Identify which cell holds the provided text, then report its (x, y) central coordinate. 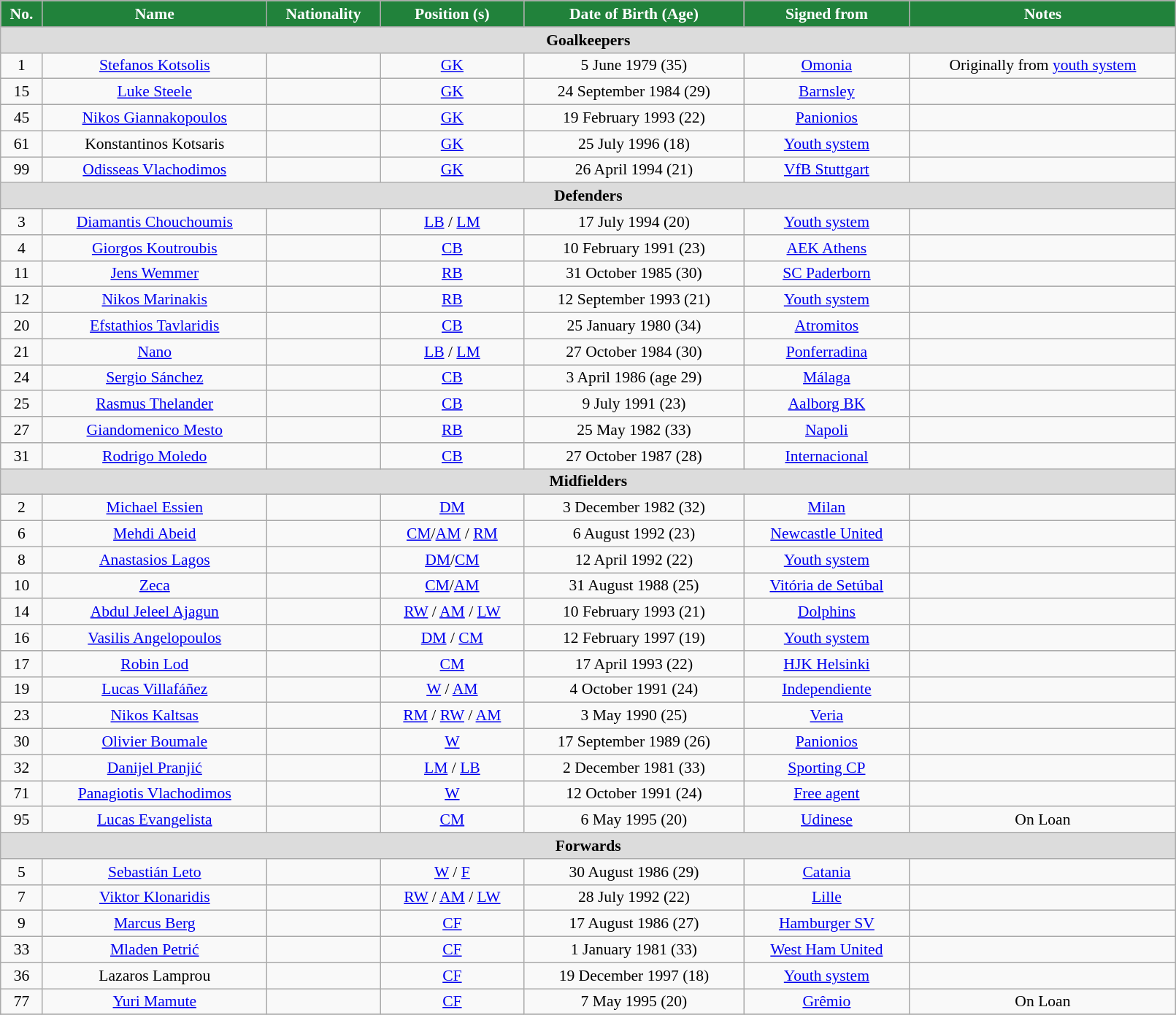
27 October 1984 (30) (634, 352)
Sergio Sánchez (155, 378)
Olivier Boumale (155, 742)
Panagiotis Vlachodimos (155, 794)
3 May 1990 (25) (634, 716)
24 (22, 378)
Michael Essien (155, 508)
3 (22, 222)
45 (22, 118)
Udinese (826, 820)
Ponferradina (826, 352)
Forwards (588, 846)
Grêmio (826, 1002)
Sebastián Leto (155, 872)
1 (22, 66)
12 September 1993 (21) (634, 300)
Nikos Giannakopoulos (155, 118)
5 (22, 872)
Lille (826, 898)
Nikos Marinakis (155, 300)
17 September 1989 (26) (634, 742)
Robin Lod (155, 664)
Vasilis Angelopoulos (155, 638)
No. (22, 14)
Lucas Villafáñez (155, 690)
2 (22, 508)
25 January 1980 (34) (634, 326)
West Ham United (826, 950)
DM/CM (453, 560)
24 September 1984 (29) (634, 92)
19 (22, 690)
Konstantinos Kotsaris (155, 144)
Zeca (155, 586)
77 (22, 1002)
Rodrigo Moledo (155, 456)
Lazaros Lamprou (155, 976)
17 (22, 664)
7 May 1995 (20) (634, 1002)
Giandomenico Mesto (155, 430)
Jens Wemmer (155, 274)
Nationality (323, 14)
Internacional (826, 456)
25 (22, 404)
Nano (155, 352)
Viktor Klonaridis (155, 898)
31 (22, 456)
30 August 1986 (29) (634, 872)
12 April 1992 (22) (634, 560)
Originally from youth system (1042, 66)
30 (22, 742)
6 (22, 534)
99 (22, 170)
10 February 1993 (21) (634, 612)
Diamantis Chouchoumis (155, 222)
4 October 1991 (24) (634, 690)
Málaga (826, 378)
9 (22, 924)
11 (22, 274)
12 (22, 300)
17 August 1986 (27) (634, 924)
RM / RW / AM (453, 716)
Yuri Mamute (155, 1002)
3 December 1982 (32) (634, 508)
DM (453, 508)
LM / LB (453, 768)
7 (22, 898)
Napoli (826, 430)
Aalborg BK (826, 404)
31 October 1985 (30) (634, 274)
16 (22, 638)
W / F (453, 872)
Sporting CP (826, 768)
Goalkeepers (588, 40)
Notes (1042, 14)
25 May 1982 (33) (634, 430)
8 (22, 560)
14 (22, 612)
61 (22, 144)
19 February 1993 (22) (634, 118)
VfB Stuttgart (826, 170)
Nikos Kaltsas (155, 716)
Vitória de Setúbal (826, 586)
10 (22, 586)
15 (22, 92)
Date of Birth (Age) (634, 14)
27 October 1987 (28) (634, 456)
28 July 1992 (22) (634, 898)
17 April 1993 (22) (634, 664)
Efstathios Tavlaridis (155, 326)
36 (22, 976)
Luke Steele (155, 92)
6 May 1995 (20) (634, 820)
5 June 1979 (35) (634, 66)
Catania (826, 872)
Independiente (826, 690)
9 July 1991 (23) (634, 404)
21 (22, 352)
Signed from (826, 14)
AEK Athens (826, 248)
Rasmus Thelander (155, 404)
HJK Helsinki (826, 664)
Anastasios Lagos (155, 560)
71 (22, 794)
Name (155, 14)
Defenders (588, 196)
Midfielders (588, 482)
1 January 1981 (33) (634, 950)
Newcastle United (826, 534)
Veria (826, 716)
4 (22, 248)
CM/AM (453, 586)
12 February 1997 (19) (634, 638)
25 July 1996 (18) (634, 144)
27 (22, 430)
Omonia (826, 66)
Position (s) (453, 14)
10 February 1991 (23) (634, 248)
26 April 1994 (21) (634, 170)
Mehdi Abeid (155, 534)
Mladen Petrić (155, 950)
12 October 1991 (24) (634, 794)
32 (22, 768)
33 (22, 950)
SC Paderborn (826, 274)
DM / CM (453, 638)
Marcus Berg (155, 924)
2 December 1981 (33) (634, 768)
Barnsley (826, 92)
6 August 1992 (23) (634, 534)
3 April 1986 (age 29) (634, 378)
Free agent (826, 794)
Odisseas Vlachodimos (155, 170)
Lucas Evangelista (155, 820)
Abdul Jeleel Ajagun (155, 612)
Dolphins (826, 612)
20 (22, 326)
CM/AM / RM (453, 534)
31 August 1988 (25) (634, 586)
Danijel Pranjić (155, 768)
17 July 1994 (20) (634, 222)
23 (22, 716)
Stefanos Kotsolis (155, 66)
19 December 1997 (18) (634, 976)
Giorgos Koutroubis (155, 248)
Atromitos (826, 326)
W / AM (453, 690)
Milan (826, 508)
95 (22, 820)
Hamburger SV (826, 924)
